Return the [X, Y] coordinate for the center point of the cell that contains the specified text.  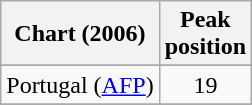
Chart (2006) [80, 34]
19 [205, 85]
Peakposition [205, 34]
Portugal (AFP) [80, 85]
